Extract the (X, Y) coordinate from the center of the cell holding the provided text.  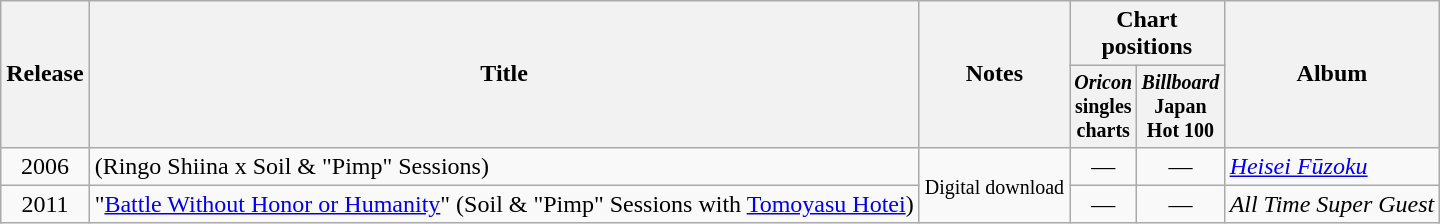
Chart positions (1147, 34)
Notes (994, 74)
Album (1332, 74)
Billboard Japan Hot 100 (1180, 106)
Oricon singles charts (1104, 106)
All Time Super Guest (1332, 204)
2006 (45, 166)
Digital download (994, 185)
(Ringo Shiina x Soil & "Pimp" Sessions) (504, 166)
Release (45, 74)
Heisei Fūzoku (1332, 166)
"Battle Without Honor or Humanity" (Soil & "Pimp" Sessions with Tomoyasu Hotei) (504, 204)
Title (504, 74)
2011 (45, 204)
